Provide the [X, Y] coordinate of the cell's center where the given text is located.  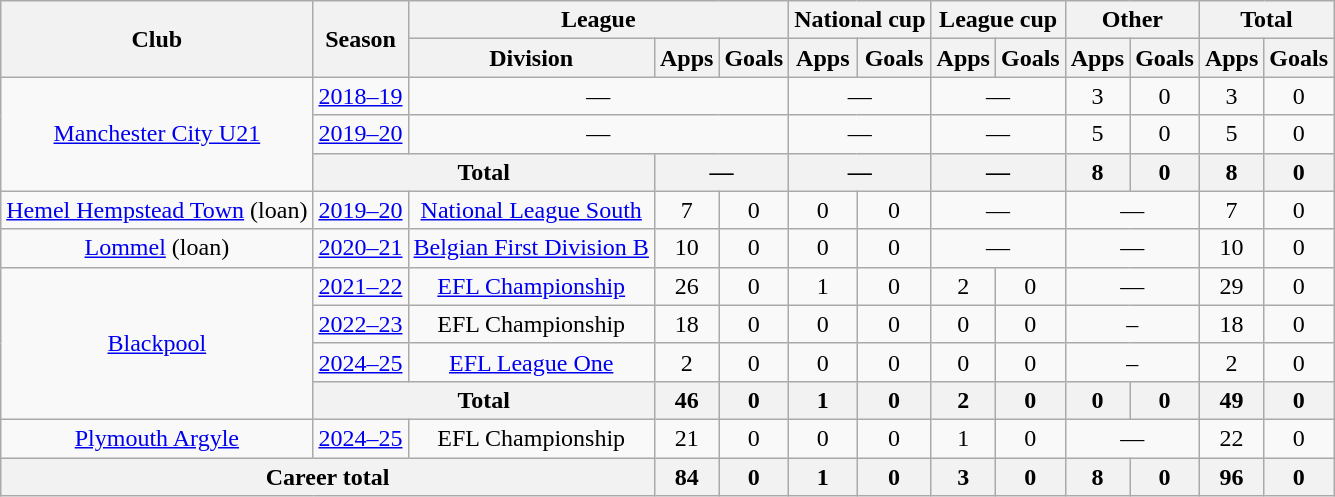
Division [531, 58]
2020–21 [360, 248]
84 [686, 477]
2022–23 [360, 324]
29 [1231, 286]
21 [686, 438]
National cup [860, 20]
Lommel (loan) [157, 248]
2018–19 [360, 96]
Club [157, 39]
Belgian First Division B [531, 248]
96 [1231, 477]
EFL League One [531, 362]
Hemel Hempstead Town (loan) [157, 210]
22 [1231, 438]
Season [360, 39]
Blackpool [157, 343]
League [598, 20]
National League South [531, 210]
49 [1231, 400]
Manchester City U21 [157, 134]
26 [686, 286]
League cup [998, 20]
Plymouth Argyle [157, 438]
Career total [328, 477]
2021–22 [360, 286]
Other [1132, 20]
46 [686, 400]
